For the text-containing cell, return its midpoint in [X, Y] coordinate format. 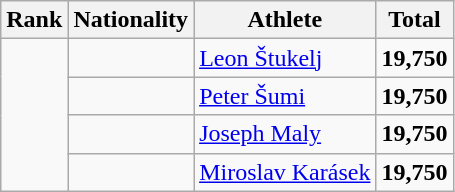
Nationality [131, 20]
Leon Štukelj [285, 58]
Rank [34, 20]
Athlete [285, 20]
Miroslav Karásek [285, 172]
Peter Šumi [285, 96]
Joseph Maly [285, 134]
Total [414, 20]
